Pinpoint the cell where the given text exists, returning its (x, y) midpoint coordinate. 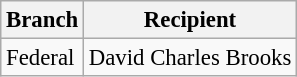
Recipient (190, 20)
Branch (42, 20)
Federal (42, 58)
David Charles Brooks (190, 58)
